Return the [X, Y] coordinate for the center point of the cell that contains the specified text.  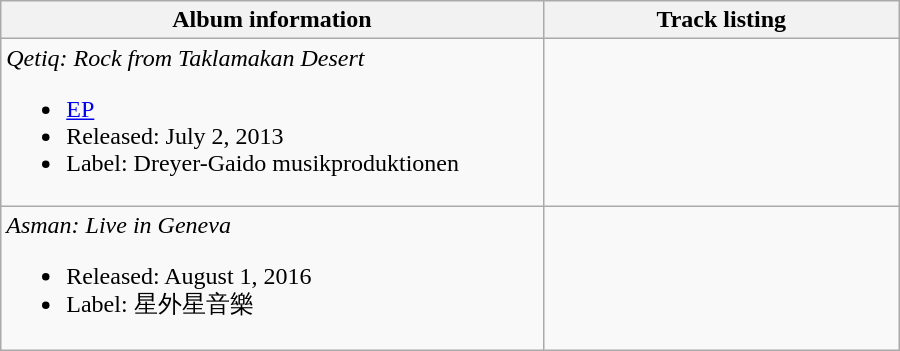
Qetiq: Rock from Taklamakan DesertEPReleased: July 2, 2013Label: Dreyer-Gaido musikproduktionen [272, 122]
Asman: Live in GenevaReleased: August 1, 2016Label: 星外星音樂 [272, 278]
Album information [272, 20]
Track listing [721, 20]
